Determine the (x, y) coordinate at the center of the cell enclosing the given text.  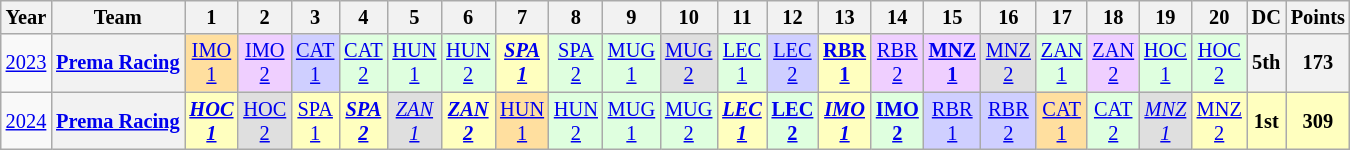
8 (576, 17)
Points (1318, 17)
11 (742, 17)
20 (1220, 17)
19 (1166, 17)
14 (898, 17)
2 (264, 17)
16 (1008, 17)
13 (844, 17)
5th (1266, 63)
DC (1266, 17)
3 (315, 17)
18 (1113, 17)
17 (1062, 17)
309 (1318, 121)
1 (211, 17)
2024 (26, 121)
10 (688, 17)
4 (363, 17)
Team (118, 17)
2023 (26, 63)
7 (522, 17)
9 (632, 17)
5 (414, 17)
12 (793, 17)
173 (1318, 63)
1st (1266, 121)
Year (26, 17)
15 (952, 17)
6 (468, 17)
